Extract the [X, Y] coordinate from the center of the cell holding the provided text.  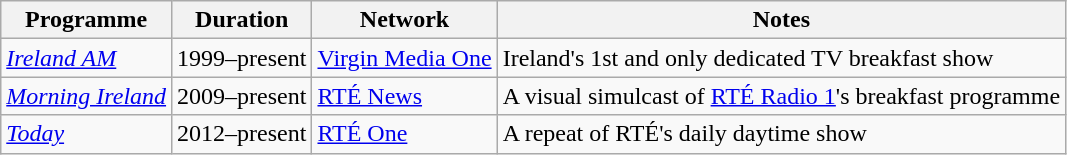
A repeat of RTÉ's daily daytime show [782, 134]
2012–present [242, 134]
RTÉ News [404, 96]
2009–present [242, 96]
Network [404, 20]
A visual simulcast of RTÉ Radio 1's breakfast programme [782, 96]
RTÉ One [404, 134]
1999–present [242, 58]
Today [86, 134]
Morning Ireland [86, 96]
Duration [242, 20]
Notes [782, 20]
Virgin Media One [404, 58]
Ireland AM [86, 58]
Ireland's 1st and only dedicated TV breakfast show [782, 58]
Programme [86, 20]
